Locate the cell with the specified text and output its (x, y) center coordinate. 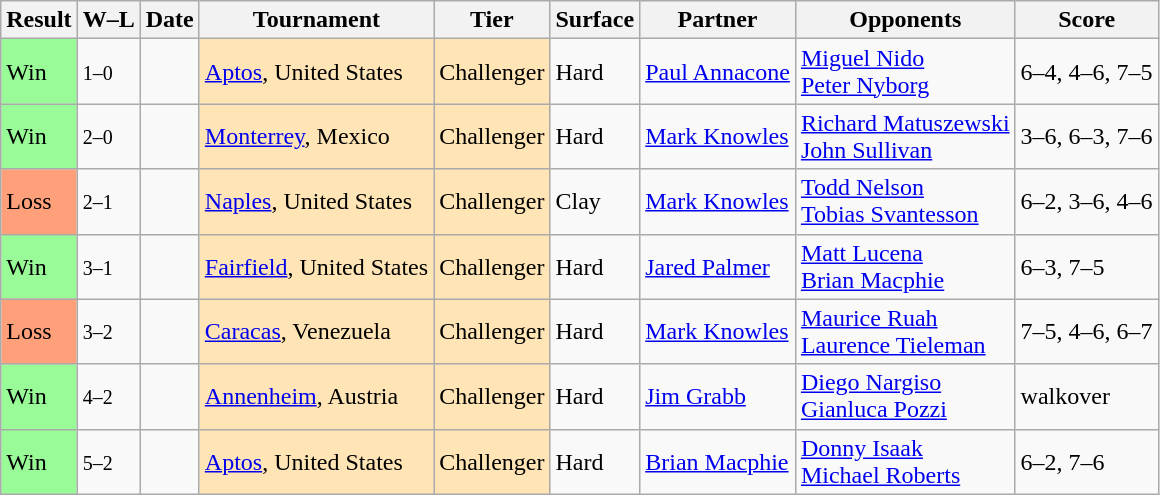
2–1 (108, 202)
Diego Nargiso Gianluca Pozzi (905, 396)
Partner (718, 20)
3–2 (108, 332)
walkover (1086, 396)
Todd Nelson Tobias Svantesson (905, 202)
Matt Lucena Brian Macphie (905, 266)
6–2, 3–6, 4–6 (1086, 202)
Brian Macphie (718, 462)
Date (170, 20)
Maurice Ruah Laurence Tieleman (905, 332)
Score (1086, 20)
Jared Palmer (718, 266)
Paul Annacone (718, 72)
3–6, 6–3, 7–6 (1086, 136)
Tournament (316, 20)
Result (39, 20)
Richard Matuszewski John Sullivan (905, 136)
2–0 (108, 136)
Jim Grabb (718, 396)
Monterrey, Mexico (316, 136)
Clay (595, 202)
Caracas, Venezuela (316, 332)
6–4, 4–6, 7–5 (1086, 72)
Miguel Nido Peter Nyborg (905, 72)
Donny Isaak Michael Roberts (905, 462)
Annenheim, Austria (316, 396)
6–2, 7–6 (1086, 462)
4–2 (108, 396)
Naples, United States (316, 202)
W–L (108, 20)
Surface (595, 20)
Opponents (905, 20)
6–3, 7–5 (1086, 266)
Fairfield, United States (316, 266)
3–1 (108, 266)
Tier (492, 20)
5–2 (108, 462)
7–5, 4–6, 6–7 (1086, 332)
1–0 (108, 72)
